Return (X, Y) of the center of cell containing provided text 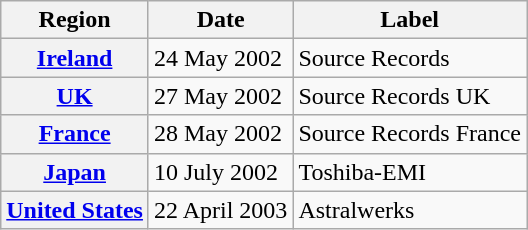
27 May 2002 (220, 96)
United States (75, 210)
24 May 2002 (220, 58)
UK (75, 96)
Source Records France (410, 134)
Region (75, 20)
Japan (75, 172)
Source Records UK (410, 96)
Source Records (410, 58)
Date (220, 20)
22 April 2003 (220, 210)
France (75, 134)
10 July 2002 (220, 172)
28 May 2002 (220, 134)
Astralwerks (410, 210)
Toshiba-EMI (410, 172)
Label (410, 20)
Ireland (75, 58)
